From the cell containing the given text, extract its center point as (X, Y) coordinate. 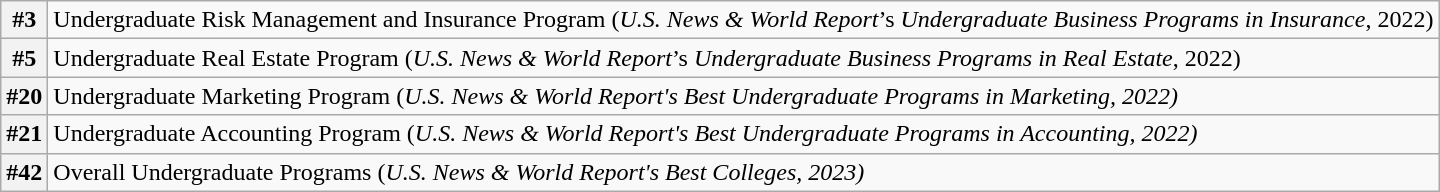
Undergraduate Risk Management and Insurance Program (U.S. News & World Report’s Undergraduate Business Programs in Insurance, 2022) (744, 20)
#42 (24, 172)
#3 (24, 20)
#20 (24, 96)
#5 (24, 58)
Undergraduate Real Estate Program (U.S. News & World Report’s Undergraduate Business Programs in Real Estate, 2022) (744, 58)
#21 (24, 134)
Overall Undergraduate Programs (U.S. News & World Report's Best Colleges, 2023) (744, 172)
Undergraduate Marketing Program (U.S. News & World Report's Best Undergraduate Programs in Marketing, 2022) (744, 96)
Undergraduate Accounting Program (U.S. News & World Report's Best Undergraduate Programs in Accounting, 2022) (744, 134)
